Pinpoint the cell where the given text exists, returning its (X, Y) midpoint coordinate. 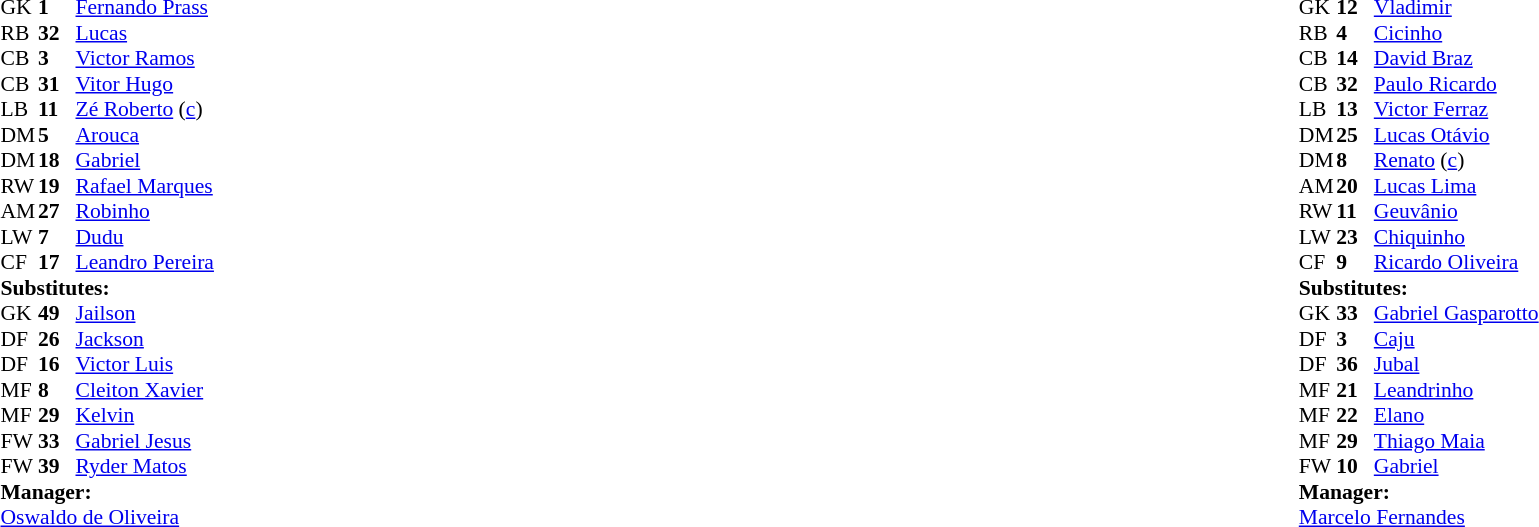
25 (1355, 135)
26 (57, 339)
Geuvânio (1456, 211)
Ricardo Oliveira (1456, 263)
Gabriel Jesus (145, 441)
18 (57, 161)
5 (57, 135)
9 (1355, 263)
4 (1355, 33)
19 (57, 186)
17 (57, 263)
Gabriel Gasparotto (1456, 313)
13 (1355, 109)
Lucas Otávio (1456, 135)
16 (57, 365)
Robinho (145, 211)
Jailson (145, 313)
Arouca (145, 135)
21 (1355, 390)
Lucas Lima (1456, 186)
Elano (1456, 415)
Chiquinho (1456, 237)
Victor Ferraz (1456, 109)
Ryder Matos (145, 467)
39 (57, 467)
Caju (1456, 339)
Leandro Pereira (145, 263)
20 (1355, 186)
David Braz (1456, 59)
31 (57, 84)
Vitor Hugo (145, 84)
14 (1355, 59)
Leandrinho (1456, 390)
27 (57, 211)
Victor Ramos (145, 59)
Victor Luis (145, 365)
49 (57, 313)
Paulo Ricardo (1456, 84)
Dudu (145, 237)
Lucas (145, 33)
22 (1355, 415)
Jackson (145, 339)
Thiago Maia (1456, 441)
10 (1355, 467)
23 (1355, 237)
Rafael Marques (145, 186)
7 (57, 237)
Kelvin (145, 415)
Cicinho (1456, 33)
Jubal (1456, 365)
36 (1355, 365)
Cleiton Xavier (145, 390)
Renato (c) (1456, 161)
Zé Roberto (c) (145, 109)
